Search for the cell housing the specified text and yield its (x, y) center coordinate. 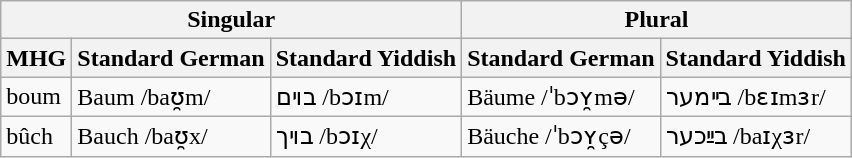
Bäuche /ˈbɔʏ̯çə/ (561, 136)
MHG (36, 58)
Singular (232, 20)
bûch (36, 136)
בײמער‎ /bɛɪmɜr/ (756, 97)
Plural (657, 20)
בױך /bɔɪχ/ (366, 136)
בױם /bɔɪm/ (366, 97)
Bäume /ˈbɔʏ̯mə/ (561, 97)
Baum /baʊ̯m/ (171, 97)
Bauch /baʊ̯x/ (171, 136)
boum (36, 97)
בײַכער‎ /baɪχɜr/ (756, 136)
